Scan for the cell matching the given text and deliver its (x, y) coordinate at center. 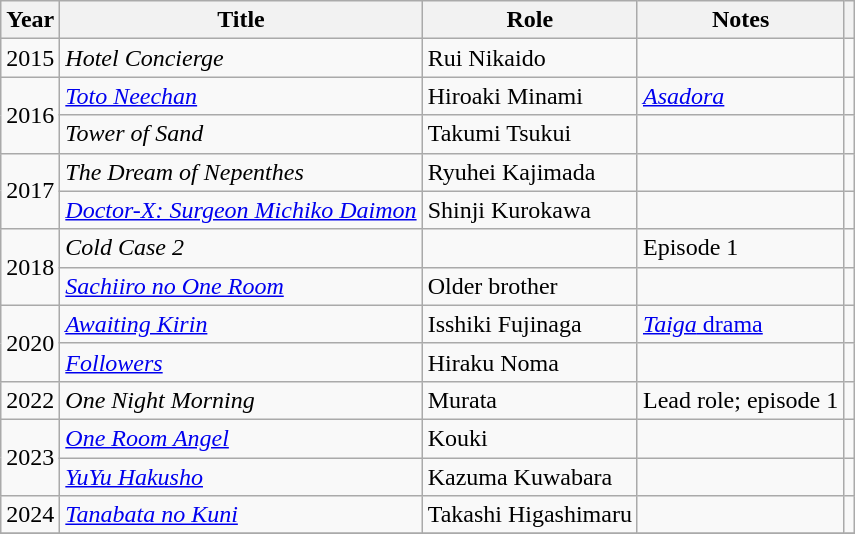
Tower of Sand (241, 134)
Ryuhei Kajimada (530, 172)
2017 (30, 191)
2016 (30, 115)
One Night Morning (241, 400)
Murata (530, 400)
2023 (30, 457)
Cold Case 2 (241, 248)
Followers (241, 362)
One Room Angel (241, 438)
Hotel Concierge (241, 58)
Year (30, 20)
Takashi Higashimaru (530, 515)
Title (241, 20)
Doctor-X: Surgeon Michiko Daimon (241, 210)
Hiroaki Minami (530, 96)
2020 (30, 343)
The Dream of Nepenthes (241, 172)
Episode 1 (740, 248)
2018 (30, 267)
Awaiting Kirin (241, 324)
Role (530, 20)
Shinji Kurokawa (530, 210)
Rui Nikaido (530, 58)
Isshiki Fujinaga (530, 324)
Toto Neechan (241, 96)
Sachiiro no One Room (241, 286)
2022 (30, 400)
Tanabata no Kuni (241, 515)
Kazuma Kuwabara (530, 477)
Hiraku Noma (530, 362)
Takumi Tsukui (530, 134)
Older brother (530, 286)
Asadora (740, 96)
Lead role; episode 1 (740, 400)
Kouki (530, 438)
YuYu Hakusho (241, 477)
2015 (30, 58)
Notes (740, 20)
2024 (30, 515)
Taiga drama (740, 324)
